Return the [x, y] coordinate for the center point of the cell that contains the specified text.  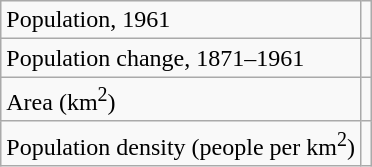
Population, 1961 [181, 20]
Area (km2) [181, 100]
Population change, 1871–1961 [181, 58]
Population density (people per km2) [181, 144]
